Return (x, y) of the center of cell containing provided text 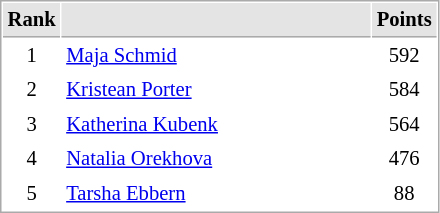
Kristean Porter (216, 90)
584 (404, 90)
Points (404, 20)
592 (404, 56)
Maja Schmid (216, 56)
88 (404, 194)
4 (32, 158)
3 (32, 124)
564 (404, 124)
1 (32, 56)
Katherina Kubenk (216, 124)
476 (404, 158)
Tarsha Ebbern (216, 194)
2 (32, 90)
Natalia Orekhova (216, 158)
Rank (32, 20)
5 (32, 194)
